Provide the [X, Y] coordinate of the cell's center where the given text is located.  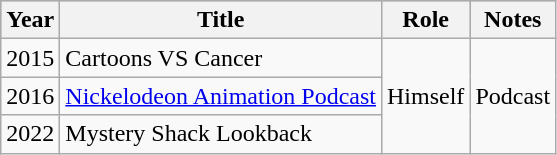
2015 [30, 58]
Himself [425, 96]
Year [30, 20]
Podcast [513, 96]
Cartoons VS Cancer [221, 58]
2016 [30, 96]
Notes [513, 20]
Role [425, 20]
Title [221, 20]
2022 [30, 134]
Mystery Shack Lookback [221, 134]
Nickelodeon Animation Podcast [221, 96]
